Return [x, y] of the center of cell containing provided text 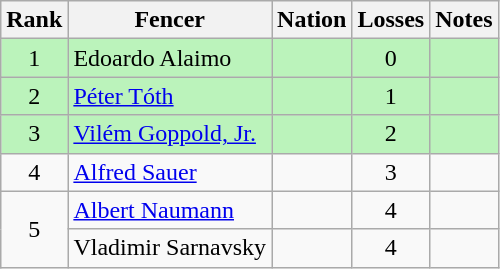
Rank [34, 20]
0 [391, 58]
Nation [312, 20]
Notes [464, 20]
Albert Naumann [170, 210]
5 [34, 229]
Edoardo Alaimo [170, 58]
Fencer [170, 20]
Péter Tóth [170, 96]
Losses [391, 20]
Vladimir Sarnavsky [170, 248]
Vilém Goppold, Jr. [170, 134]
Alfred Sauer [170, 172]
